Scan for the cell matching the given text and deliver its (x, y) coordinate at center. 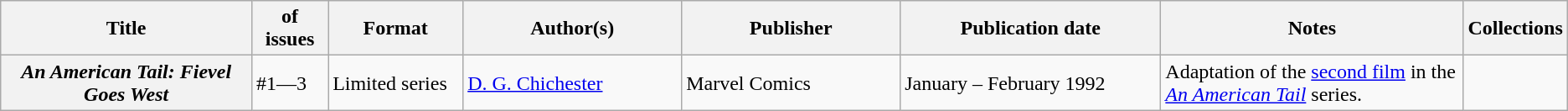
Publisher (791, 29)
Title (126, 29)
of issues (290, 29)
Marvel Comics (791, 82)
An American Tail: Fievel Goes West (126, 82)
Collections (1515, 29)
#1—3 (290, 82)
Author(s) (573, 29)
January – February 1992 (1030, 82)
Notes (1312, 29)
D. G. Chichester (573, 82)
Publication date (1030, 29)
Adaptation of the second film in the An American Tail series. (1312, 82)
Format (395, 29)
Limited series (395, 82)
